Search for the cell housing the specified text and yield its [x, y] center coordinate. 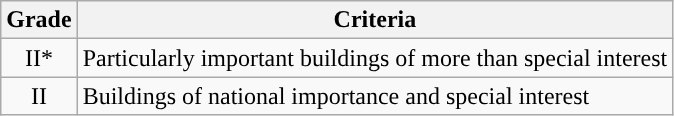
Grade [39, 20]
Criteria [375, 20]
Buildings of national importance and special interest [375, 96]
Particularly important buildings of more than special interest [375, 58]
II* [39, 58]
II [39, 96]
